Extract the [x, y] coordinate from the center of the cell holding the provided text.  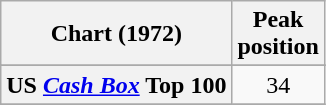
Peakposition [278, 34]
US Cash Box Top 100 [116, 85]
34 [278, 85]
Chart (1972) [116, 34]
